Output the (x, y) coordinate of the center of the cell containing the given text.  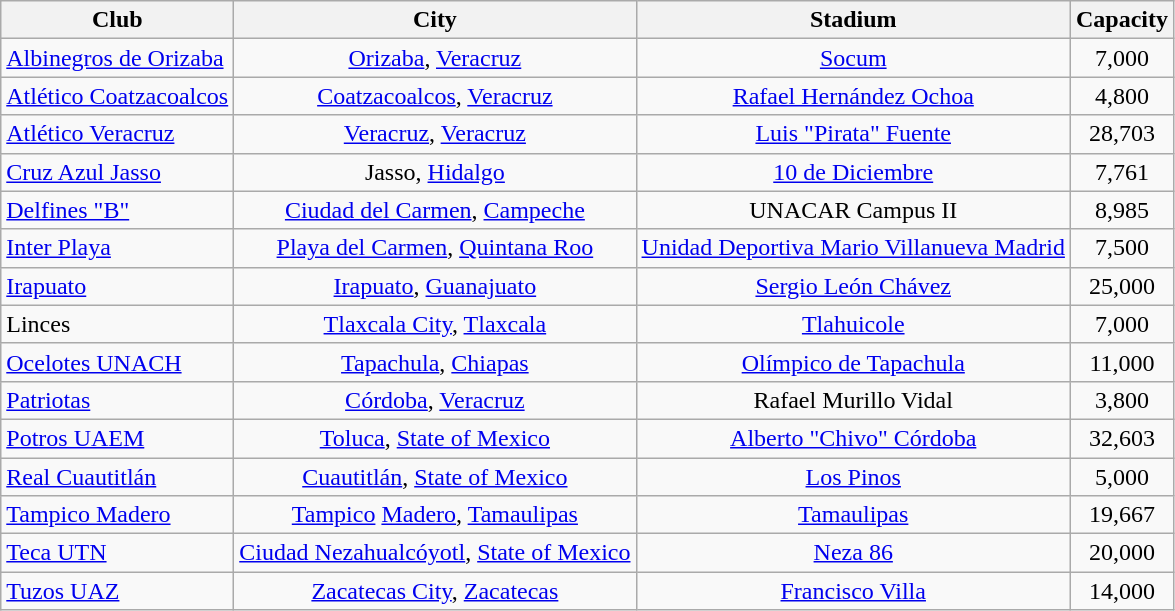
Patriotas (118, 400)
Irapuato, Guanajuato (435, 286)
3,800 (1122, 400)
Club (118, 20)
Ciudad Nezahualcóyotl, State of Mexico (435, 553)
Real Cuautitlán (118, 477)
Tampico Madero (118, 515)
Stadium (853, 20)
Ciudad del Carmen, Campeche (435, 210)
City (435, 20)
Ocelotes UNACH (118, 362)
5,000 (1122, 477)
Linces (118, 324)
28,703 (1122, 134)
Atlético Coatzacoalcos (118, 96)
Jasso, Hidalgo (435, 172)
32,603 (1122, 438)
Tuzos UAZ (118, 591)
Playa del Carmen, Quintana Roo (435, 248)
19,667 (1122, 515)
Olímpico de Tapachula (853, 362)
Coatzacoalcos, Veracruz (435, 96)
Cruz Azul Jasso (118, 172)
11,000 (1122, 362)
Rafael Murillo Vidal (853, 400)
Potros UAEM (118, 438)
Albinegros de Orizaba (118, 58)
Tlaxcala City, Tlaxcala (435, 324)
Unidad Deportiva Mario Villanueva Madrid (853, 248)
Tamaulipas (853, 515)
Sergio León Chávez (853, 286)
Tapachula, Chiapas (435, 362)
25,000 (1122, 286)
Orizaba, Veracruz (435, 58)
Córdoba, Veracruz (435, 400)
Veracruz, Veracruz (435, 134)
Teca UTN (118, 553)
Luis "Pirata" Fuente (853, 134)
Capacity (1122, 20)
Tampico Madero, Tamaulipas (435, 515)
20,000 (1122, 553)
UNACAR Campus II (853, 210)
Francisco Villa (853, 591)
Inter Playa (118, 248)
7,761 (1122, 172)
Atlético Veracruz (118, 134)
Socum (853, 58)
Alberto "Chivo" Córdoba (853, 438)
8,985 (1122, 210)
7,500 (1122, 248)
Zacatecas City, Zacatecas (435, 591)
10 de Diciembre (853, 172)
Delfines "B" (118, 210)
Los Pinos (853, 477)
Cuautitlán, State of Mexico (435, 477)
Rafael Hernández Ochoa (853, 96)
Tlahuicole (853, 324)
Toluca, State of Mexico (435, 438)
Irapuato (118, 286)
14,000 (1122, 591)
4,800 (1122, 96)
Neza 86 (853, 553)
